Identify which cell holds the provided text, then report its [X, Y] central coordinate. 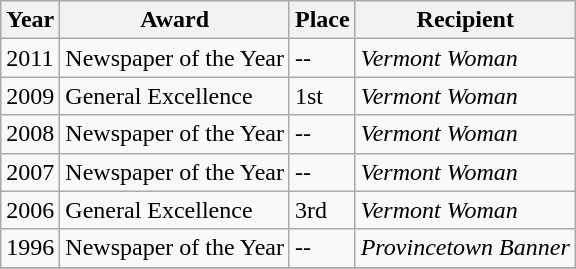
2006 [30, 210]
2009 [30, 96]
3rd [322, 210]
Place [322, 20]
Award [175, 20]
Year [30, 20]
1st [322, 96]
1996 [30, 248]
2011 [30, 58]
2007 [30, 172]
Provincetown Banner [465, 248]
Recipient [465, 20]
2008 [30, 134]
